Determine the (X, Y) coordinate at the center of the cell enclosing the given text.  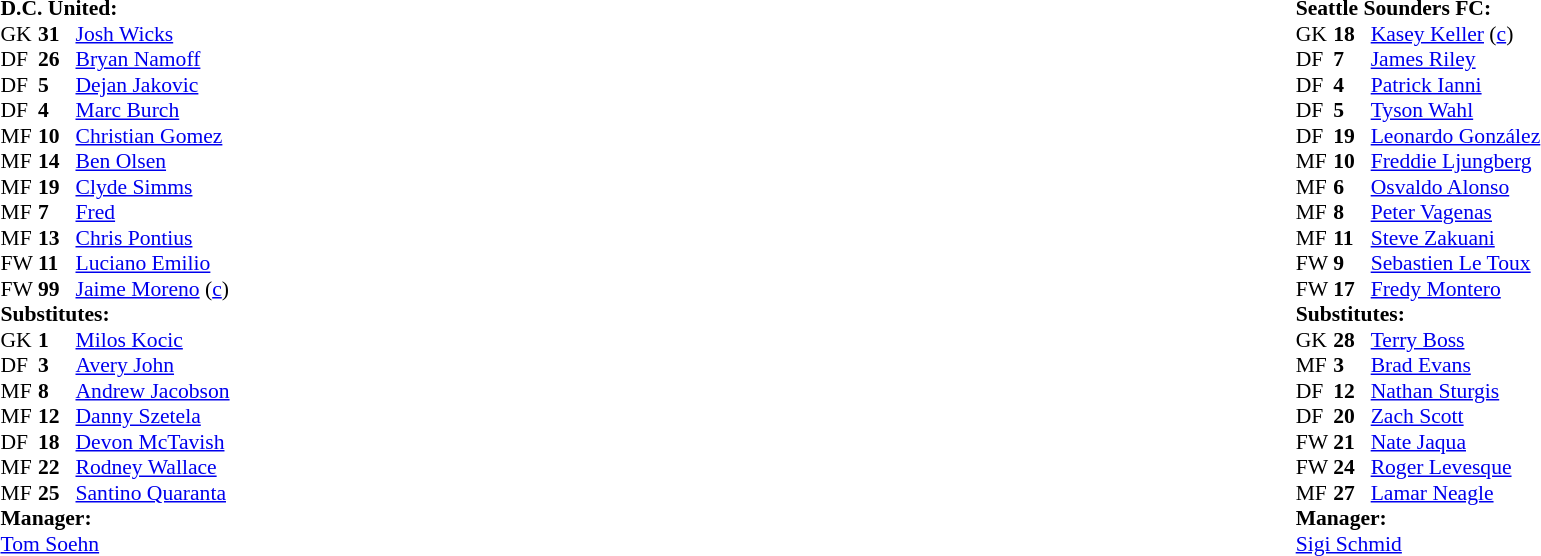
Nathan Sturgis (1456, 391)
Zach Scott (1456, 417)
99 (57, 289)
Lamar Neagle (1456, 493)
Chris Pontius (153, 238)
Freddie Ljungberg (1456, 161)
Patrick Ianni (1456, 85)
6 (1352, 187)
Tyson Wahl (1456, 111)
26 (57, 59)
Luciano Emilio (153, 263)
Devon McTavish (153, 442)
31 (57, 34)
Bryan Namoff (153, 59)
Sebastien Le Toux (1456, 263)
Jaime Moreno (c) (153, 289)
20 (1352, 417)
Rodney Wallace (153, 467)
Kasey Keller (c) (1456, 34)
21 (1352, 442)
Steve Zakuani (1456, 238)
Terry Boss (1456, 340)
Peter Vagenas (1456, 213)
28 (1352, 340)
9 (1352, 263)
Osvaldo Alonso (1456, 187)
25 (57, 493)
Ben Olsen (153, 161)
1 (57, 340)
Leonardo González (1456, 136)
Roger Levesque (1456, 467)
Nate Jaqua (1456, 442)
James Riley (1456, 59)
Marc Burch (153, 111)
Christian Gomez (153, 136)
Fred (153, 213)
Josh Wicks (153, 34)
14 (57, 161)
Santino Quaranta (153, 493)
Andrew Jacobson (153, 391)
27 (1352, 493)
Milos Kocic (153, 340)
17 (1352, 289)
Brad Evans (1456, 365)
Fredy Montero (1456, 289)
Avery John (153, 365)
Clyde Simms (153, 187)
13 (57, 238)
Dejan Jakovic (153, 85)
Danny Szetela (153, 417)
22 (57, 467)
24 (1352, 467)
